Identify which cell holds the provided text, then report its [x, y] central coordinate. 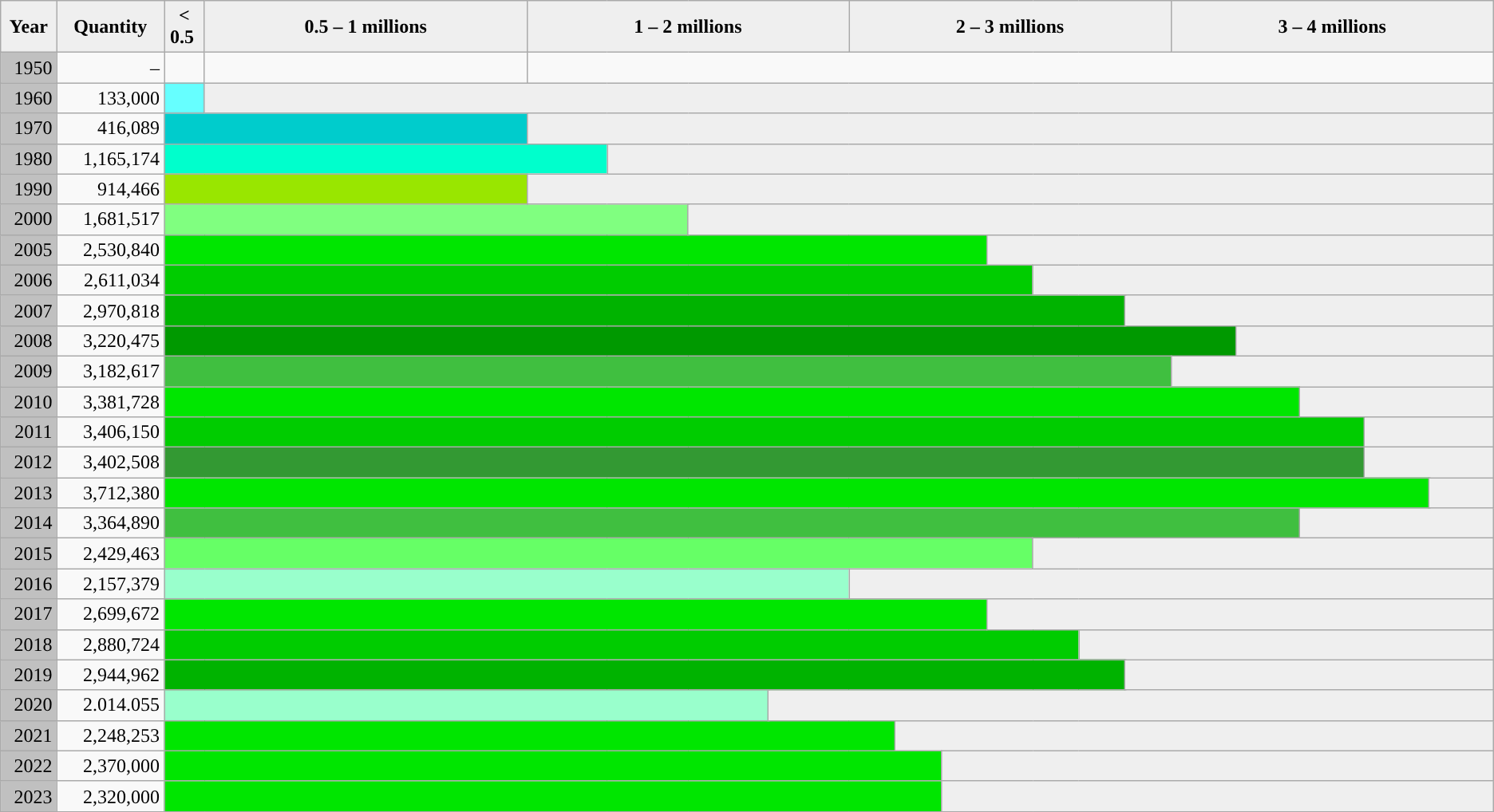
1970 [29, 128]
3,402,508 [110, 463]
2021 [29, 735]
2022 [29, 766]
< 0.5 [185, 27]
3,220,475 [110, 341]
2.014.055 [110, 705]
2013 [29, 493]
2010 [29, 401]
2020 [29, 705]
416,089 [110, 128]
2011 [29, 432]
2,248,253 [110, 735]
2,320,000 [110, 796]
2023 [29, 796]
2,611,034 [110, 280]
1950 [29, 68]
2,944,962 [110, 675]
3,182,617 [110, 371]
2,699,672 [110, 614]
2012 [29, 463]
3,364,890 [110, 523]
2005 [29, 250]
2,880,724 [110, 644]
2000 [29, 219]
2006 [29, 280]
2 – 3 millions [1010, 27]
914,466 [110, 189]
3,381,728 [110, 401]
1960 [29, 98]
2,970,818 [110, 310]
2018 [29, 644]
1980 [29, 159]
Year [29, 27]
Quantity [110, 27]
2009 [29, 371]
– [110, 68]
2017 [29, 614]
2,530,840 [110, 250]
2015 [29, 554]
2014 [29, 523]
133,000 [110, 98]
2,157,379 [110, 584]
3,406,150 [110, 432]
0.5 – 1 millions [366, 27]
2008 [29, 341]
2,370,000 [110, 766]
2016 [29, 584]
2007 [29, 310]
2019 [29, 675]
2,429,463 [110, 554]
3,712,380 [110, 493]
3 – 4 millions [1332, 27]
1,165,174 [110, 159]
1990 [29, 189]
1 – 2 millions [688, 27]
1,681,517 [110, 219]
